Detect which cell encompasses the target text, then output its (x, y) center coordinate. 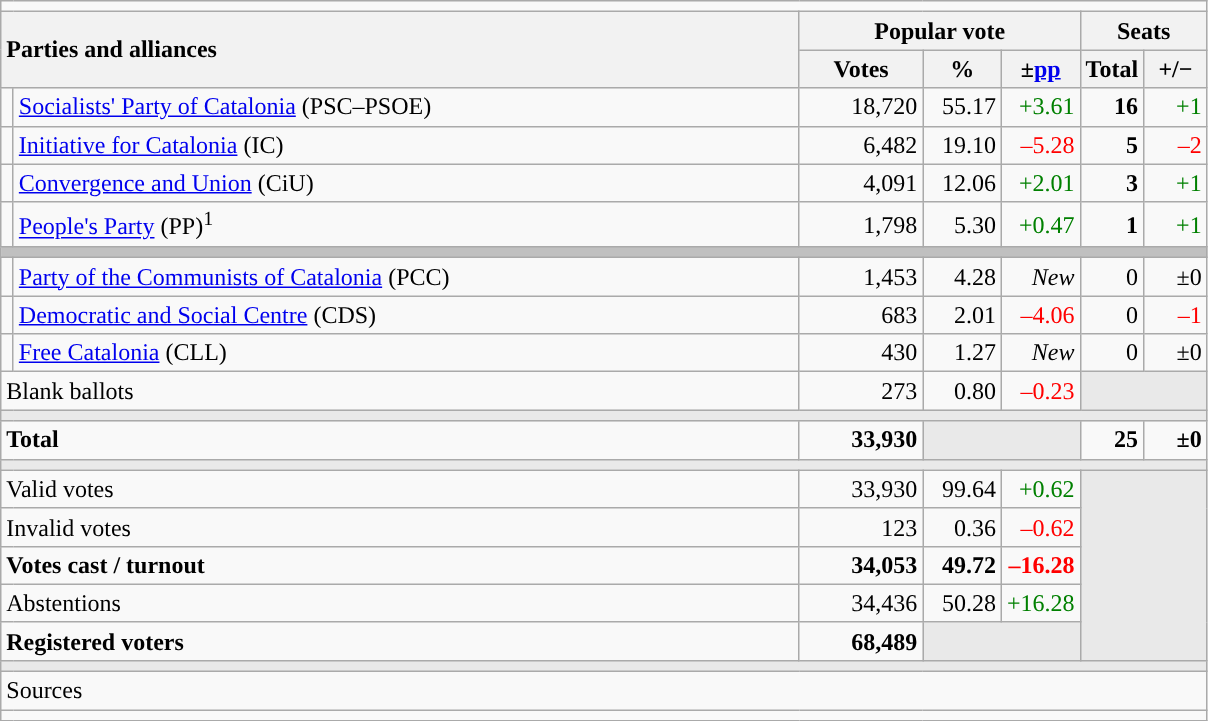
1,798 (861, 224)
Popular vote (940, 31)
–0.62 (1040, 527)
Party of the Communists of Catalonia (PCC) (406, 277)
Initiative for Catalonia (IC) (406, 145)
55.17 (962, 107)
18,720 (861, 107)
430 (861, 353)
4.28 (962, 277)
Sources (604, 691)
Parties and alliances (400, 50)
–1 (1176, 315)
–4.06 (1040, 315)
Votes (861, 69)
Registered voters (400, 641)
Free Catalonia (CLL) (406, 353)
273 (861, 391)
–5.28 (1040, 145)
+0.47 (1040, 224)
Valid votes (400, 489)
Convergence and Union (CiU) (406, 183)
Democratic and Social Centre (CDS) (406, 315)
Blank ballots (400, 391)
16 (1112, 107)
+/− (1176, 69)
34,053 (861, 565)
12.06 (962, 183)
5 (1112, 145)
0.80 (962, 391)
Abstentions (400, 603)
–0.23 (1040, 391)
Socialists' Party of Catalonia (PSC–PSOE) (406, 107)
0.36 (962, 527)
+16.28 (1040, 603)
Invalid votes (400, 527)
683 (861, 315)
1 (1112, 224)
Seats (1144, 31)
People's Party (PP)1 (406, 224)
34,436 (861, 603)
4,091 (861, 183)
+3.61 (1040, 107)
1.27 (962, 353)
19.10 (962, 145)
1,453 (861, 277)
49.72 (962, 565)
+0.62 (1040, 489)
25 (1112, 440)
±pp (1040, 69)
5.30 (962, 224)
Votes cast / turnout (400, 565)
+2.01 (1040, 183)
99.64 (962, 489)
2.01 (962, 315)
–2 (1176, 145)
6,482 (861, 145)
3 (1112, 183)
–16.28 (1040, 565)
% (962, 69)
123 (861, 527)
68,489 (861, 641)
50.28 (962, 603)
